Provide the (X, Y) coordinate of the cell's center where the given text is located.  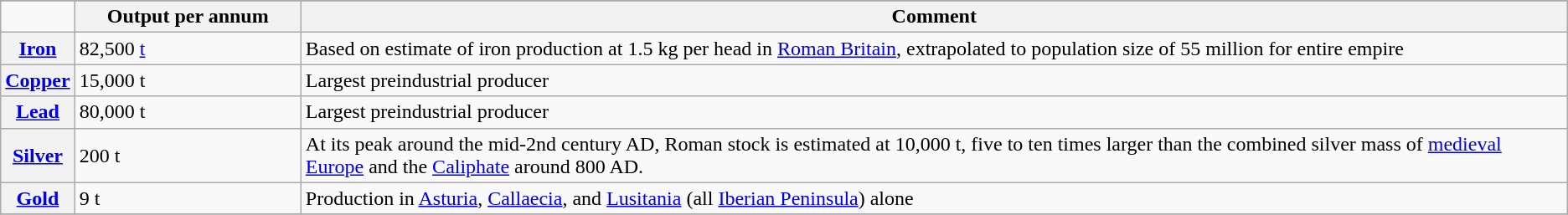
82,500 t (188, 49)
Copper (38, 80)
80,000 t (188, 112)
Comment (934, 17)
Gold (38, 198)
Lead (38, 112)
Output per annum (188, 17)
Iron (38, 49)
15,000 t (188, 80)
Based on estimate of iron production at 1.5 kg per head in Roman Britain, extrapolated to population size of 55 million for entire empire (934, 49)
9 t (188, 198)
Silver (38, 156)
Production in Asturia, Callaecia, and Lusitania (all Iberian Peninsula) alone (934, 198)
200 t (188, 156)
